Return the [X, Y] coordinate for the center point of the cell that contains the specified text.  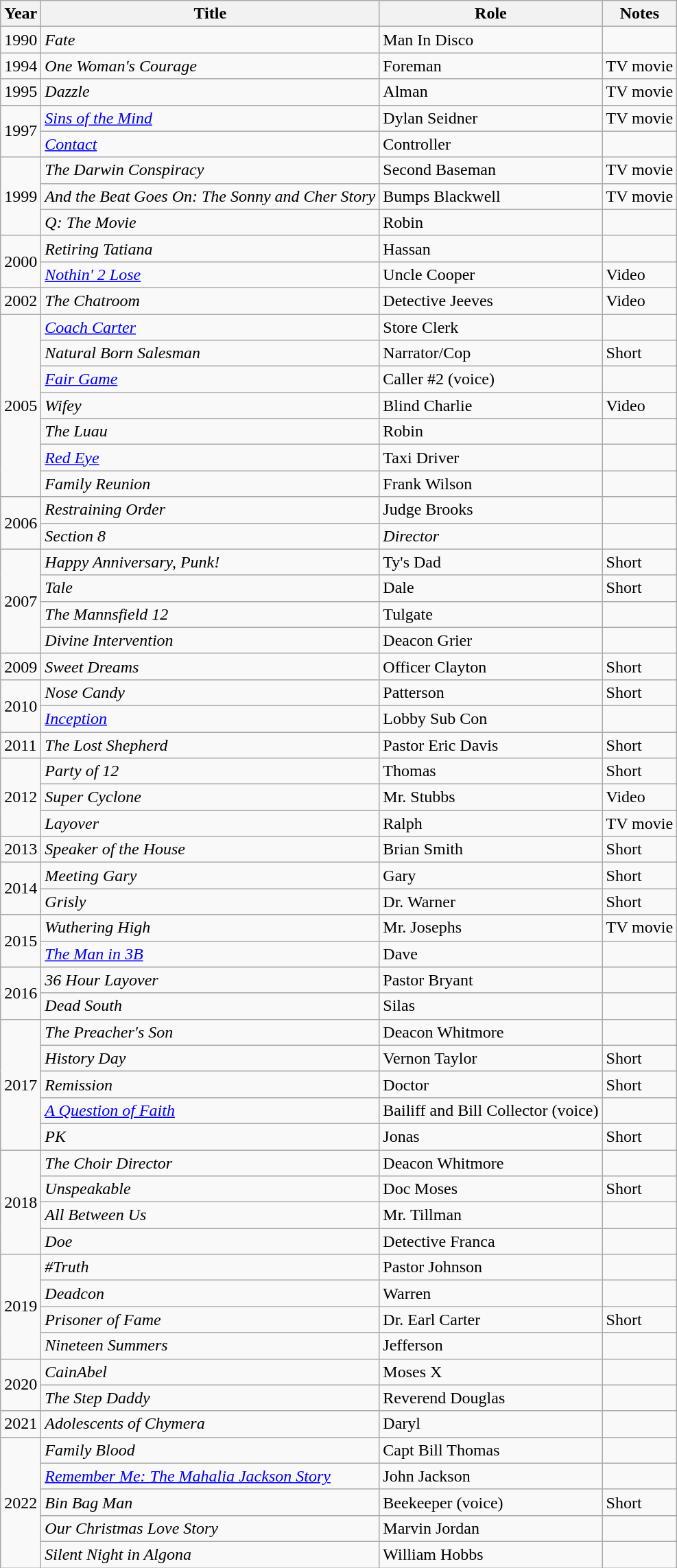
2021 [21, 1424]
Store Clerk [491, 327]
Wifey [210, 406]
Controller [491, 144]
Unspeakable [210, 1189]
Doe [210, 1241]
Uncle Cooper [491, 274]
#Truth [210, 1267]
Nineteen Summers [210, 1346]
2007 [21, 601]
1994 [21, 66]
John Jackson [491, 1476]
Lobby Sub Con [491, 718]
2005 [21, 406]
1990 [21, 40]
William Hobbs [491, 1554]
Nose Candy [210, 692]
Thomas [491, 771]
1995 [21, 92]
1997 [21, 131]
Retiring Tatiana [210, 248]
2009 [21, 666]
Speaker of the House [210, 850]
Silent Night in Algona [210, 1554]
Deacon Grier [491, 640]
Nothin' 2 Lose [210, 274]
Detective Franca [491, 1241]
And the Beat Goes On: The Sonny and Cher Story [210, 196]
2012 [21, 797]
2022 [21, 1502]
Grisly [210, 902]
Family Reunion [210, 484]
One Woman's Courage [210, 66]
Title [210, 14]
Bin Bag Man [210, 1502]
2018 [21, 1202]
Warren [491, 1294]
Layover [210, 823]
Hassan [491, 248]
Restraining Order [210, 510]
Dave [491, 954]
Reverend Douglas [491, 1398]
Ty's Dad [491, 562]
Happy Anniversary, Punk! [210, 562]
Dylan Seidner [491, 118]
Officer Clayton [491, 666]
PK [210, 1136]
Meeting Gary [210, 876]
Detective Jeeves [491, 301]
Jefferson [491, 1346]
Brian Smith [491, 850]
Gary [491, 876]
Dr. Warner [491, 902]
The Mannsfield 12 [210, 614]
Wuthering High [210, 928]
Marvin Jordan [491, 1528]
Daryl [491, 1424]
All Between Us [210, 1215]
2002 [21, 301]
Man In Disco [491, 40]
Our Christmas Love Story [210, 1528]
2017 [21, 1084]
Deadcon [210, 1294]
Bailiff and Bill Collector (voice) [491, 1110]
Dazzle [210, 92]
Capt Bill Thomas [491, 1450]
Beekeeper (voice) [491, 1502]
The Step Daddy [210, 1398]
1999 [21, 196]
2010 [21, 705]
2014 [21, 889]
Bumps Blackwell [491, 196]
Family Blood [210, 1450]
The Chatroom [210, 301]
Pastor Bryant [491, 980]
Party of 12 [210, 771]
Q: The Movie [210, 222]
Second Baseman [491, 170]
Judge Brooks [491, 510]
Pastor Johnson [491, 1267]
Ralph [491, 823]
Patterson [491, 692]
Pastor Eric Davis [491, 745]
Director [491, 536]
Frank Wilson [491, 484]
Narrator/Cop [491, 353]
Foreman [491, 66]
Tale [210, 588]
Dead South [210, 1006]
Tulgate [491, 614]
Blind Charlie [491, 406]
Mr. Tillman [491, 1215]
History Day [210, 1058]
Remember Me: The Mahalia Jackson Story [210, 1476]
Moses X [491, 1372]
Alman [491, 92]
Divine Intervention [210, 640]
Doc Moses [491, 1189]
The Preacher's Son [210, 1032]
Mr. Stubbs [491, 797]
2013 [21, 850]
2011 [21, 745]
Adolescents of Chymera [210, 1424]
Vernon Taylor [491, 1058]
Role [491, 14]
2015 [21, 941]
Section 8 [210, 536]
CainAbel [210, 1372]
Contact [210, 144]
2019 [21, 1307]
The Choir Director [210, 1163]
Sweet Dreams [210, 666]
Mr. Josephs [491, 928]
Year [21, 14]
Super Cyclone [210, 797]
Jonas [491, 1136]
Fair Game [210, 379]
Taxi Driver [491, 458]
Sins of the Mind [210, 118]
Coach Carter [210, 327]
Dr. Earl Carter [491, 1320]
Natural Born Salesman [210, 353]
A Question of Faith [210, 1110]
The Darwin Conspiracy [210, 170]
2000 [21, 261]
The Man in 3B [210, 954]
Dale [491, 588]
Silas [491, 1006]
36 Hour Layover [210, 980]
Notes [639, 14]
The Luau [210, 432]
2020 [21, 1385]
The Lost Shepherd [210, 745]
2006 [21, 523]
Fate [210, 40]
Inception [210, 718]
Prisoner of Fame [210, 1320]
Red Eye [210, 458]
Caller #2 (voice) [491, 379]
Remission [210, 1084]
2016 [21, 993]
Doctor [491, 1084]
